From the cell containing the given text, extract its center point as (x, y) coordinate. 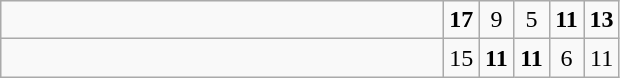
13 (602, 20)
6 (566, 58)
15 (462, 58)
17 (462, 20)
5 (532, 20)
9 (496, 20)
